Provide the (X, Y) coordinate of the cell's center where the given text is located.  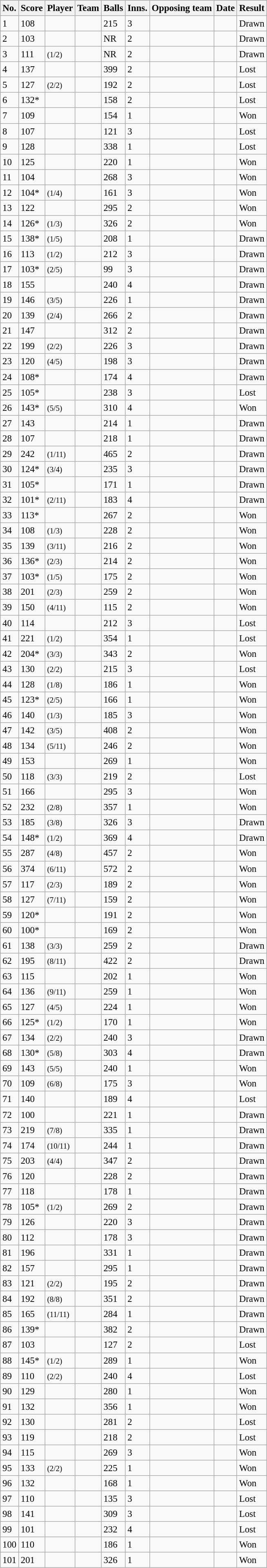
32 (10, 500)
53 (10, 822)
66 (10, 1022)
Score (32, 8)
108* (32, 377)
83 (10, 1284)
38 (10, 592)
86 (10, 1330)
266 (113, 316)
89 (10, 1376)
408 (113, 730)
235 (113, 469)
19 (10, 300)
(4/4) (60, 1160)
183 (113, 500)
171 (113, 484)
(5/11) (60, 746)
354 (113, 638)
10 (10, 162)
43 (10, 669)
Opposing team (182, 8)
309 (113, 1514)
14 (10, 223)
120* (32, 915)
81 (10, 1253)
147 (32, 331)
57 (10, 884)
124* (32, 469)
52 (10, 807)
141 (32, 1514)
122 (32, 208)
126* (32, 223)
148* (32, 838)
165 (32, 1314)
225 (113, 1468)
457 (113, 853)
(3/11) (60, 546)
16 (10, 254)
Result (251, 8)
78 (10, 1207)
(3/8) (60, 822)
55 (10, 853)
246 (113, 746)
87 (10, 1345)
68 (10, 1053)
133 (32, 1468)
284 (113, 1314)
36 (10, 561)
26 (10, 408)
23 (10, 362)
15 (10, 239)
146 (32, 300)
25 (10, 392)
73 (10, 1130)
(2/8) (60, 807)
145* (32, 1360)
216 (113, 546)
(7/8) (60, 1130)
85 (10, 1314)
125 (32, 162)
135 (113, 1499)
12 (10, 193)
(9/11) (60, 992)
6 (10, 100)
Inns. (137, 8)
51 (10, 792)
42 (10, 654)
(1/4) (60, 193)
202 (113, 976)
143* (32, 408)
5 (10, 85)
44 (10, 684)
11 (10, 177)
154 (113, 116)
244 (113, 1145)
238 (113, 392)
46 (10, 715)
369 (113, 838)
(2/4) (60, 316)
76 (10, 1176)
(8/11) (60, 961)
268 (113, 177)
(11/11) (60, 1314)
129 (32, 1391)
35 (10, 546)
13 (10, 208)
343 (113, 654)
101* (32, 500)
7 (10, 116)
39 (10, 607)
98 (10, 1514)
150 (32, 607)
56 (10, 869)
47 (10, 730)
20 (10, 316)
Team (88, 8)
75 (10, 1160)
(6/8) (60, 1084)
153 (32, 761)
125* (32, 1022)
312 (113, 331)
351 (113, 1299)
34 (10, 531)
29 (10, 454)
97 (10, 1499)
208 (113, 239)
(1/11) (60, 454)
161 (113, 193)
422 (113, 961)
92 (10, 1422)
24 (10, 377)
119 (32, 1437)
139* (32, 1330)
136 (32, 992)
63 (10, 976)
374 (32, 869)
158 (113, 100)
267 (113, 515)
335 (113, 1130)
71 (10, 1099)
155 (32, 285)
347 (113, 1160)
21 (10, 331)
No. (10, 8)
104 (32, 177)
100* (32, 930)
280 (113, 1391)
30 (10, 469)
67 (10, 1038)
242 (32, 454)
50 (10, 777)
(4/8) (60, 853)
65 (10, 1007)
224 (113, 1007)
126 (32, 1222)
357 (113, 807)
41 (10, 638)
54 (10, 838)
31 (10, 484)
88 (10, 1360)
169 (113, 930)
114 (32, 623)
59 (10, 915)
198 (113, 362)
(8/8) (60, 1299)
Balls (113, 8)
61 (10, 945)
303 (113, 1053)
28 (10, 439)
117 (32, 884)
168 (113, 1483)
90 (10, 1391)
Player (60, 8)
132* (32, 100)
338 (113, 146)
159 (113, 899)
18 (10, 285)
77 (10, 1192)
(5/8) (60, 1053)
(2/11) (60, 500)
27 (10, 423)
138* (32, 239)
(4/11) (60, 607)
113 (32, 254)
113* (32, 515)
331 (113, 1253)
69 (10, 1068)
33 (10, 515)
96 (10, 1483)
8 (10, 131)
203 (32, 1160)
64 (10, 992)
58 (10, 899)
399 (113, 69)
22 (10, 346)
(6/11) (60, 869)
Date (225, 8)
170 (113, 1022)
157 (32, 1268)
382 (113, 1330)
137 (32, 69)
130* (32, 1053)
49 (10, 761)
37 (10, 577)
310 (113, 408)
93 (10, 1437)
(1/8) (60, 684)
196 (32, 1253)
123* (32, 700)
82 (10, 1268)
191 (113, 915)
465 (113, 454)
138 (32, 945)
48 (10, 746)
281 (113, 1422)
45 (10, 700)
(10/11) (60, 1145)
40 (10, 623)
136* (32, 561)
104* (32, 193)
70 (10, 1084)
(7/11) (60, 899)
95 (10, 1468)
204* (32, 654)
142 (32, 730)
572 (113, 869)
74 (10, 1145)
94 (10, 1453)
72 (10, 1115)
84 (10, 1299)
62 (10, 961)
356 (113, 1407)
9 (10, 146)
111 (32, 54)
80 (10, 1237)
112 (32, 1237)
287 (32, 853)
17 (10, 269)
(3/4) (60, 469)
199 (32, 346)
91 (10, 1407)
79 (10, 1222)
60 (10, 930)
289 (113, 1360)
